For the text-containing cell, return its midpoint in (X, Y) coordinate format. 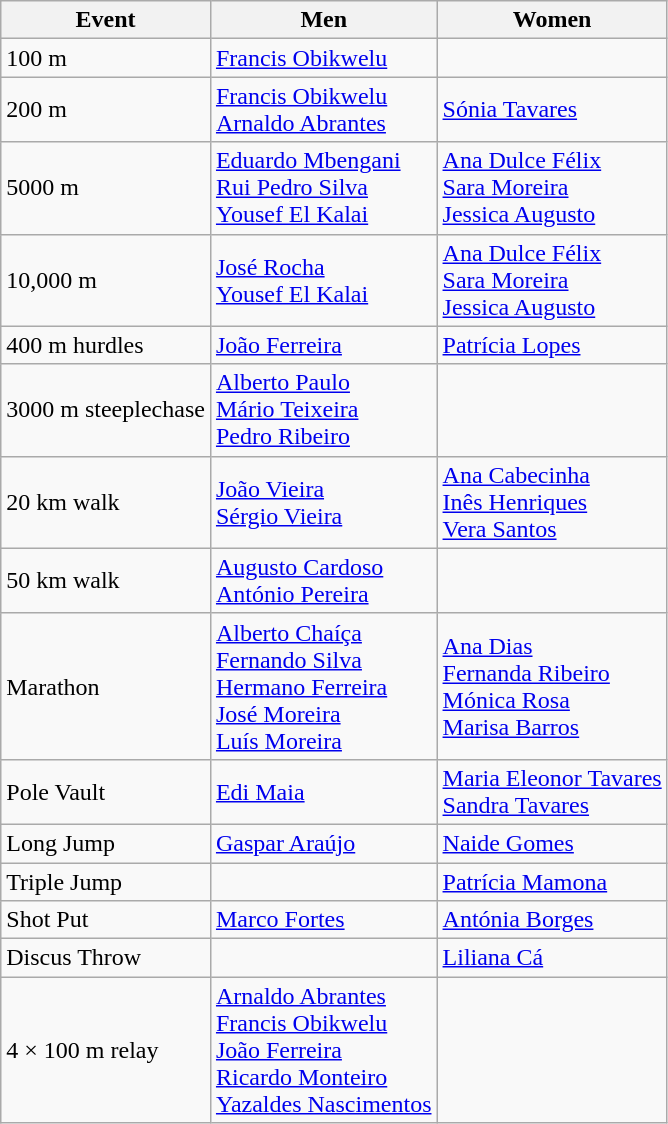
Triple Jump (106, 881)
Sónia Tavares (552, 110)
Eduardo Mbengani Rui Pedro Silva Yousef El Kalai (324, 188)
Ana Cabecinha Inês Henriques Vera Santos (552, 502)
Women (552, 20)
3000 m steeplechase (106, 410)
Marco Fortes (324, 920)
400 m hurdles (106, 345)
10,000 m (106, 280)
João Ferreira (324, 345)
Ana Dias Fernanda Ribeiro Mónica Rosa Marisa Barros (552, 686)
Francis Obikwelu (324, 58)
Liliana Cá (552, 958)
Augusto Cardoso António Pereira (324, 580)
100 m (106, 58)
Maria Eleonor Tavares Sandra Tavares (552, 792)
Marathon (106, 686)
5000 m (106, 188)
Antónia Borges (552, 920)
Discus Throw (106, 958)
Men (324, 20)
Pole Vault (106, 792)
Shot Put (106, 920)
Naide Gomes (552, 843)
João Vieira Sérgio Vieira (324, 502)
José Rocha Yousef El Kalai (324, 280)
Edi Maia (324, 792)
20 km walk (106, 502)
Patrícia Lopes (552, 345)
4 × 100 m relay (106, 1050)
Patrícia Mamona (552, 881)
Francis Obikwelu Arnaldo Abrantes (324, 110)
Gaspar Araújo (324, 843)
50 km walk (106, 580)
Alberto Chaíça Fernando Silva Hermano Ferreira José Moreira Luís Moreira (324, 686)
Arnaldo Abrantes Francis Obikwelu João Ferreira Ricardo Monteiro Yazaldes Nascimentos (324, 1050)
Alberto Paulo Mário Teixeira Pedro Ribeiro (324, 410)
200 m (106, 110)
Event (106, 20)
Long Jump (106, 843)
